From the cell containing the given text, extract its center point as [x, y] coordinate. 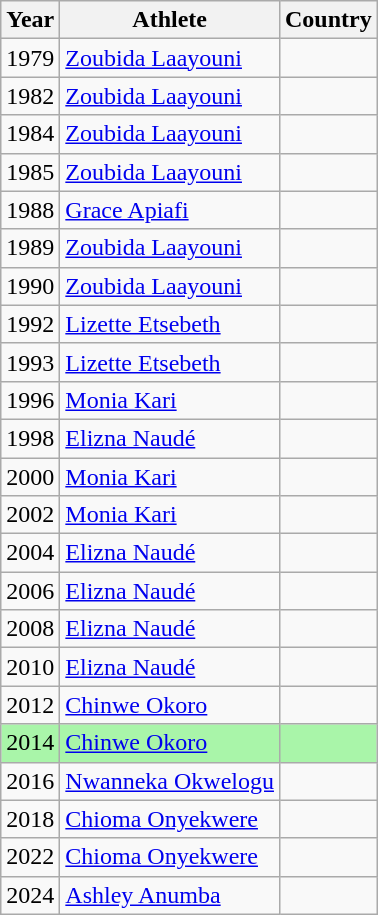
1992 [30, 324]
1985 [30, 172]
1984 [30, 134]
2002 [30, 515]
2008 [30, 629]
1982 [30, 96]
1996 [30, 400]
1989 [30, 248]
Country [328, 20]
Ashley Anumba [170, 895]
2016 [30, 781]
2010 [30, 667]
2012 [30, 705]
Grace Apiafi [170, 210]
2004 [30, 553]
Nwanneka Okwelogu [170, 781]
1988 [30, 210]
1998 [30, 438]
1990 [30, 286]
2022 [30, 857]
2024 [30, 895]
1979 [30, 58]
2014 [30, 743]
Year [30, 20]
1993 [30, 362]
Athlete [170, 20]
2018 [30, 819]
2000 [30, 477]
2006 [30, 591]
